Pinpoint the cell where the given text exists, returning its (X, Y) midpoint coordinate. 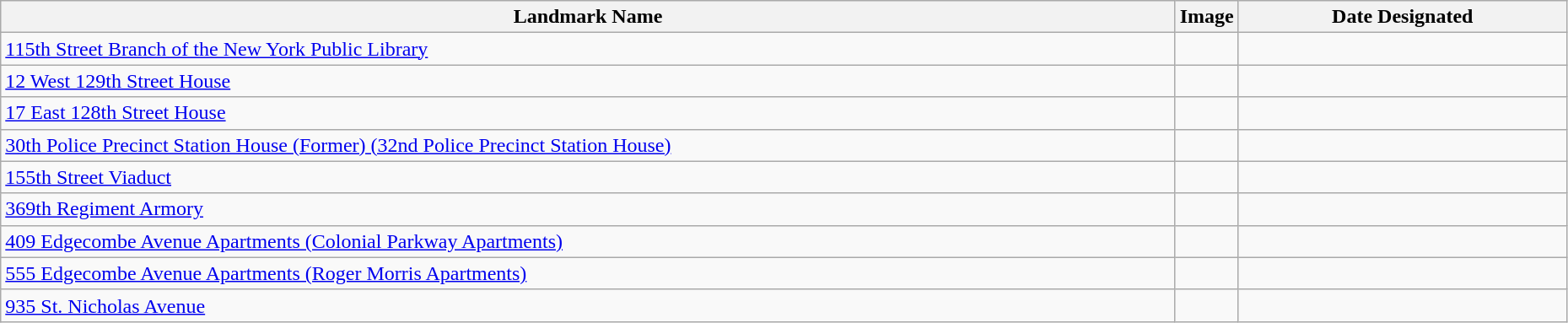
30th Police Precinct Station House (Former) (32nd Police Precinct Station House) (588, 145)
935 St. Nicholas Avenue (588, 305)
Image (1206, 17)
155th Street Viaduct (588, 177)
17 East 128th Street House (588, 113)
12 West 129th Street House (588, 81)
409 Edgecombe Avenue Apartments (Colonial Parkway Apartments) (588, 241)
Date Designated (1402, 17)
115th Street Branch of the New York Public Library (588, 49)
Landmark Name (588, 17)
555 Edgecombe Avenue Apartments (Roger Morris Apartments) (588, 273)
369th Regiment Armory (588, 209)
